Find where the given text appears and provide that cell's center as [X, Y] coordinate. 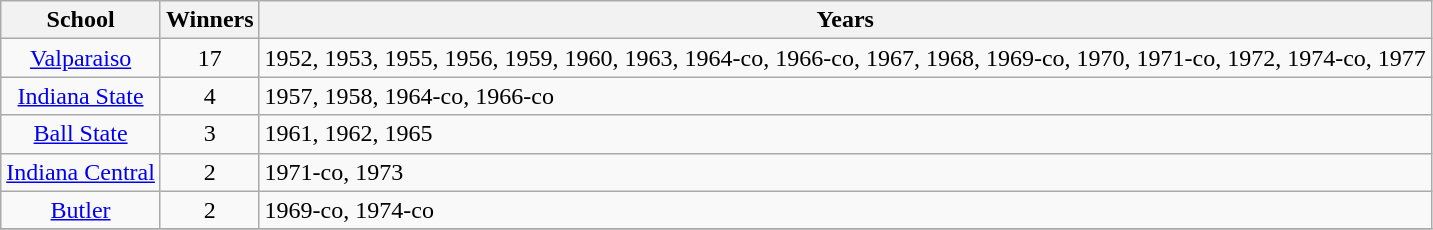
3 [210, 134]
1969-co, 1974-co [845, 210]
1952, 1953, 1955, 1956, 1959, 1960, 1963, 1964-co, 1966-co, 1967, 1968, 1969-co, 1970, 1971-co, 1972, 1974-co, 1977 [845, 58]
1961, 1962, 1965 [845, 134]
Ball State [81, 134]
1971-co, 1973 [845, 172]
Winners [210, 20]
Years [845, 20]
Butler [81, 210]
17 [210, 58]
Valparaiso [81, 58]
4 [210, 96]
1957, 1958, 1964-co, 1966-co [845, 96]
Indiana Central [81, 172]
School [81, 20]
Indiana State [81, 96]
